Scan for the cell matching the given text and deliver its (X, Y) coordinate at center. 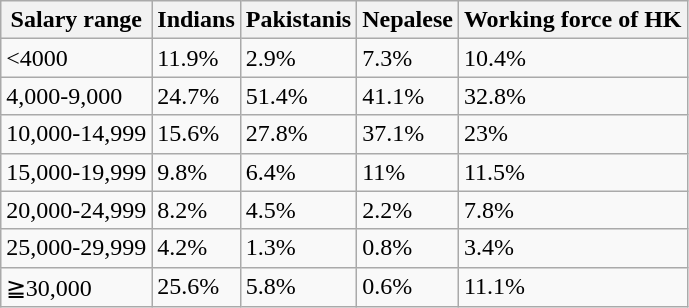
Indians (196, 20)
Nepalese (408, 20)
11.9% (196, 58)
11.5% (572, 172)
7.8% (572, 210)
≧30,000 (76, 287)
5.8% (298, 287)
24.7% (196, 96)
32.8% (572, 96)
9.8% (196, 172)
3.4% (572, 248)
15.6% (196, 134)
23% (572, 134)
2.2% (408, 210)
37.1% (408, 134)
27.8% (298, 134)
10,000-14,999 (76, 134)
11.1% (572, 287)
1.3% (298, 248)
4,000-9,000 (76, 96)
41.1% (408, 96)
<4000 (76, 58)
0.8% (408, 248)
11% (408, 172)
Pakistanis (298, 20)
0.6% (408, 287)
51.4% (298, 96)
10.4% (572, 58)
15,000-19,999 (76, 172)
Working force of HK (572, 20)
25,000-29,999 (76, 248)
4.2% (196, 248)
7.3% (408, 58)
Salary range (76, 20)
4.5% (298, 210)
6.4% (298, 172)
20,000-24,999 (76, 210)
8.2% (196, 210)
25.6% (196, 287)
2.9% (298, 58)
